Determine the [x, y] coordinate at the center of the cell enclosing the given text.  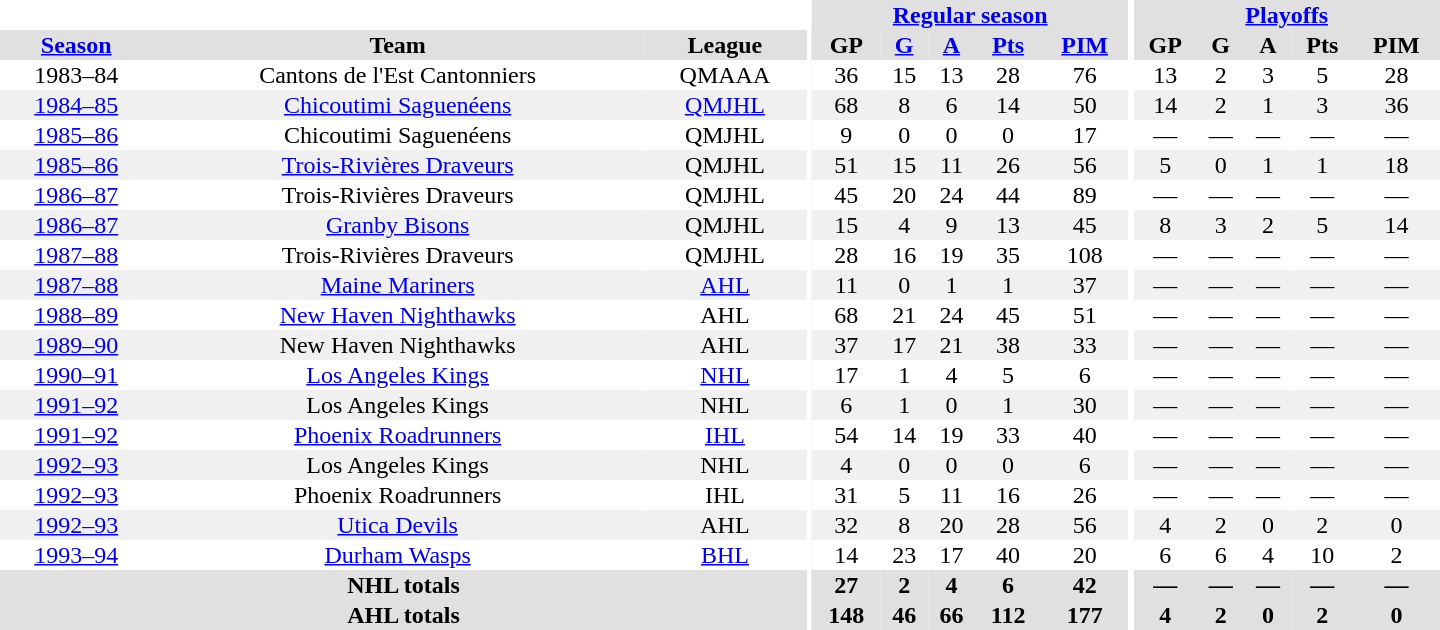
AHL totals [404, 615]
32 [846, 525]
30 [1084, 405]
Durham Wasps [397, 555]
1989–90 [76, 345]
1988–89 [76, 315]
148 [846, 615]
35 [1008, 255]
Maine Mariners [397, 285]
QMAAA [725, 75]
Team [397, 45]
League [725, 45]
Regular season [970, 15]
54 [846, 435]
66 [952, 615]
108 [1084, 255]
44 [1008, 195]
38 [1008, 345]
31 [846, 495]
42 [1084, 585]
Season [76, 45]
Granby Bisons [397, 225]
1984–85 [76, 105]
1993–94 [76, 555]
1990–91 [76, 375]
1983–84 [76, 75]
18 [1396, 165]
27 [846, 585]
NHL totals [404, 585]
Utica Devils [397, 525]
10 [1322, 555]
76 [1084, 75]
50 [1084, 105]
Cantons de l'Est Cantonniers [397, 75]
112 [1008, 615]
Playoffs [1286, 15]
89 [1084, 195]
23 [904, 555]
177 [1084, 615]
BHL [725, 555]
46 [904, 615]
